Provide the [x, y] coordinate of the cell's center where the given text is located.  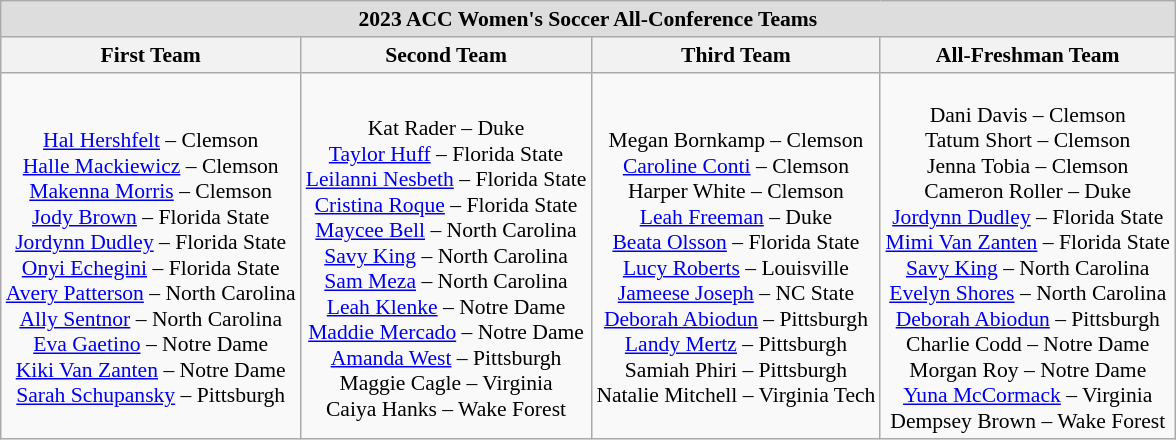
Second Team [446, 55]
Third Team [736, 55]
All-Freshman Team [1028, 55]
First Team [151, 55]
2023 ACC Women's Soccer All-Conference Teams [588, 19]
